Detect which cell encompasses the target text, then output its [X, Y] center coordinate. 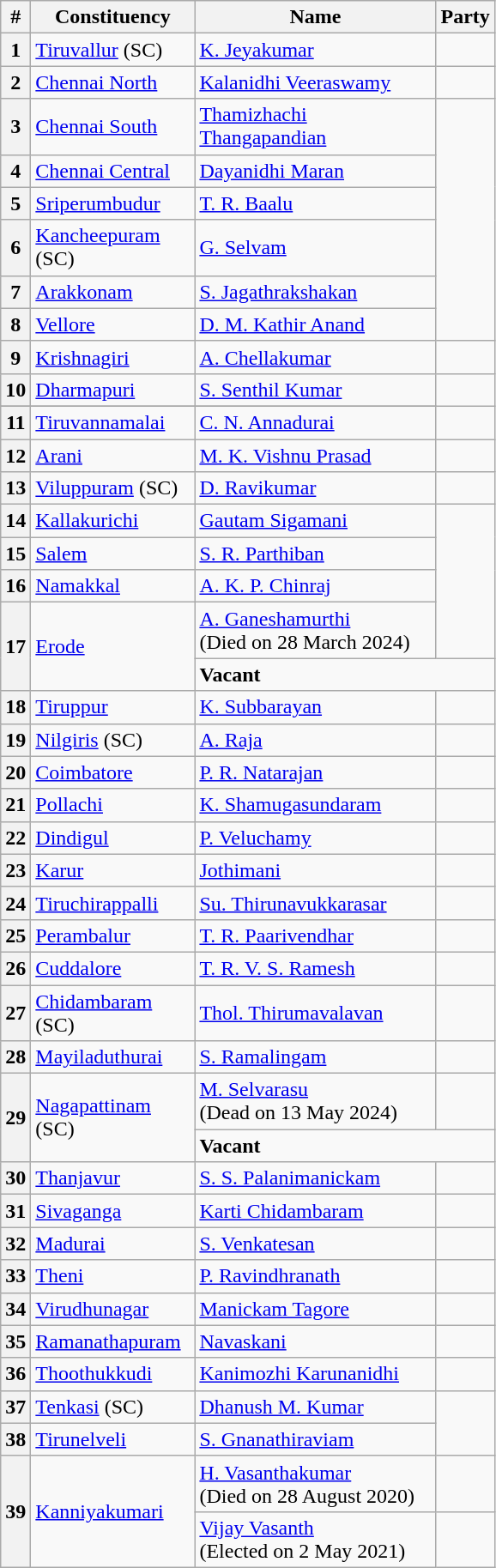
18 [15, 707]
P. Veluchamy [316, 838]
Karti Chidambaram [316, 1211]
39 [15, 1511]
Kanniyakumari [113, 1511]
30 [15, 1178]
Salem [113, 554]
11 [15, 422]
S. Jagathrakshakan [316, 292]
37 [15, 1407]
A. K. P. Chinraj [316, 586]
Dindigul [113, 838]
28 [15, 1057]
P. R. Natarajan [316, 772]
P. Ravindhranath [316, 1276]
14 [15, 521]
Kanimozhi Karunanidhi [316, 1374]
Tiruvallur (SC) [113, 50]
Ramanathapuram [113, 1341]
Constituency [113, 17]
Theni [113, 1276]
23 [15, 870]
7 [15, 292]
25 [15, 935]
35 [15, 1341]
1 [15, 50]
Tiruppur [113, 707]
Dharmapuri [113, 390]
S. Gnanathiraviam [316, 1439]
K. Jeyakumar [316, 50]
Chennai Central [113, 171]
G. Selvam [316, 247]
Navaskani [316, 1341]
19 [15, 740]
K. Shamugasundaram [316, 805]
Gautam Sigamani [316, 521]
Madurai [113, 1244]
Jothimani [316, 870]
10 [15, 390]
21 [15, 805]
C. N. Annadurai [316, 422]
Mayiladuthurai [113, 1057]
16 [15, 586]
Sriperumbudur [113, 203]
K. Subbarayan [316, 707]
6 [15, 247]
Tenkasi (SC) [113, 1407]
29 [15, 1117]
22 [15, 838]
8 [15, 324]
31 [15, 1211]
36 [15, 1374]
Coimbatore [113, 772]
A. Ganeshamurthi(Died on 28 March 2024) [316, 630]
Arakkonam [113, 292]
Karur [113, 870]
Tirunelveli [113, 1439]
Thanjavur [113, 1178]
Chennai North [113, 82]
Kalanidhi Veeraswamy [316, 82]
Kallakurichi [113, 521]
Kancheepuram (SC) [113, 247]
Pollachi [113, 805]
Vijay Vasanth(Elected on 2 May 2021) [316, 1540]
Cuddalore [113, 968]
# [15, 17]
Thoothukkudi [113, 1374]
D. Ravikumar [316, 488]
A. Raja [316, 740]
Nagapattinam (SC) [113, 1117]
S. Senthil Kumar [316, 390]
H. Vasanthakumar(Died on 28 August 2020) [316, 1483]
S. S. Palanimanickam [316, 1178]
S. Ramalingam [316, 1057]
Tiruchirappalli [113, 903]
M. K. Vishnu Prasad [316, 456]
Viluppuram (SC) [113, 488]
12 [15, 456]
15 [15, 554]
Dayanidhi Maran [316, 171]
Perambalur [113, 935]
32 [15, 1244]
33 [15, 1276]
T. R. V. S. Ramesh [316, 968]
Name [316, 17]
Thol. Thirumavalavan [316, 1013]
D. M. Kathir Anand [316, 324]
Nilgiris (SC) [113, 740]
A. Chellakumar [316, 357]
M. Selvarasu(Dead on 13 May 2024) [316, 1102]
Dhanush M. Kumar [316, 1407]
20 [15, 772]
17 [15, 647]
S. R. Parthiban [316, 554]
9 [15, 357]
Chidambaram (SC) [113, 1013]
S. Venkatesan [316, 1244]
Namakkal [113, 586]
2 [15, 82]
Thamizhachi Thangapandian [316, 127]
T. R. Paarivendhar [316, 935]
3 [15, 127]
Tiruvannamalai [113, 422]
Erode [113, 647]
13 [15, 488]
Manickam Tagore [316, 1309]
Virudhunagar [113, 1309]
38 [15, 1439]
4 [15, 171]
5 [15, 203]
27 [15, 1013]
24 [15, 903]
34 [15, 1309]
Arani [113, 456]
T. R. Baalu [316, 203]
Chennai South [113, 127]
Sivaganga [113, 1211]
Vellore [113, 324]
Krishnagiri [113, 357]
26 [15, 968]
Su. Thirunavukkarasar [316, 903]
Party [465, 17]
